Detect which cell encompasses the target text, then output its (X, Y) center coordinate. 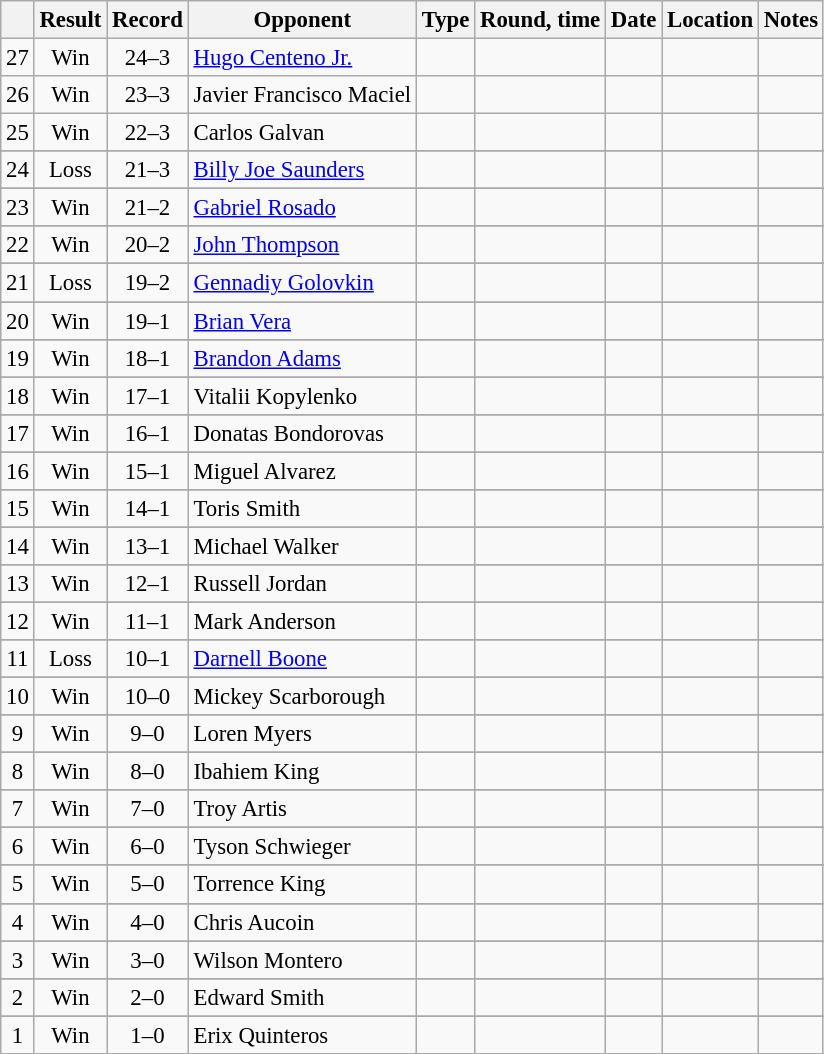
John Thompson (302, 245)
10 (18, 697)
Round, time (540, 20)
6–0 (148, 847)
1–0 (148, 1035)
21–2 (148, 208)
Mickey Scarborough (302, 697)
15–1 (148, 471)
Donatas Bondorovas (302, 433)
Brian Vera (302, 321)
17 (18, 433)
Opponent (302, 20)
14–1 (148, 509)
Edward Smith (302, 997)
10–1 (148, 659)
1 (18, 1035)
21 (18, 283)
21–3 (148, 170)
Torrence King (302, 885)
Russell Jordan (302, 584)
Darnell Boone (302, 659)
Chris Aucoin (302, 922)
11 (18, 659)
20–2 (148, 245)
9–0 (148, 734)
24–3 (148, 58)
Hugo Centeno Jr. (302, 58)
27 (18, 58)
26 (18, 95)
3–0 (148, 960)
Result (70, 20)
Javier Francisco Maciel (302, 95)
4 (18, 922)
Type (445, 20)
18 (18, 396)
Loren Myers (302, 734)
12–1 (148, 584)
3 (18, 960)
Gabriel Rosado (302, 208)
Michael Walker (302, 546)
19 (18, 358)
18–1 (148, 358)
12 (18, 621)
Toris Smith (302, 509)
5 (18, 885)
25 (18, 133)
5–0 (148, 885)
19–2 (148, 283)
Notes (790, 20)
20 (18, 321)
Erix Quinteros (302, 1035)
2–0 (148, 997)
24 (18, 170)
Gennadiy Golovkin (302, 283)
14 (18, 546)
4–0 (148, 922)
13–1 (148, 546)
Mark Anderson (302, 621)
Location (710, 20)
22–3 (148, 133)
10–0 (148, 697)
8 (18, 772)
Brandon Adams (302, 358)
15 (18, 509)
16–1 (148, 433)
Vitalii Kopylenko (302, 396)
Tyson Schwieger (302, 847)
8–0 (148, 772)
11–1 (148, 621)
23–3 (148, 95)
7–0 (148, 809)
9 (18, 734)
Record (148, 20)
23 (18, 208)
17–1 (148, 396)
7 (18, 809)
16 (18, 471)
22 (18, 245)
Wilson Montero (302, 960)
Date (634, 20)
Miguel Alvarez (302, 471)
Ibahiem King (302, 772)
Troy Artis (302, 809)
13 (18, 584)
6 (18, 847)
Billy Joe Saunders (302, 170)
2 (18, 997)
Carlos Galvan (302, 133)
19–1 (148, 321)
